Capture the cell that displays the provided text and extract its (X, Y) central coordinate. 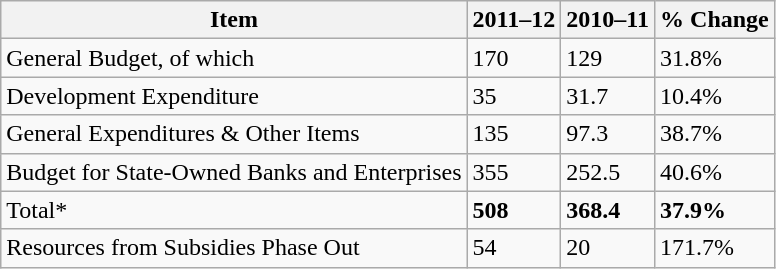
20 (608, 248)
Resources from Subsidies Phase Out (234, 248)
135 (514, 134)
2010–11 (608, 20)
2011–12 (514, 20)
Item (234, 20)
10.4% (715, 96)
508 (514, 210)
170 (514, 58)
37.9% (715, 210)
31.7 (608, 96)
171.7% (715, 248)
97.3 (608, 134)
252.5 (608, 172)
Budget for State-Owned Banks and Enterprises (234, 172)
% Change (715, 20)
Development Expenditure (234, 96)
38.7% (715, 134)
Total* (234, 210)
31.8% (715, 58)
35 (514, 96)
368.4 (608, 210)
129 (608, 58)
40.6% (715, 172)
General Expenditures & Other Items (234, 134)
General Budget, of which (234, 58)
54 (514, 248)
355 (514, 172)
